Output the (x, y) coordinate of the center of the cell containing the given text.  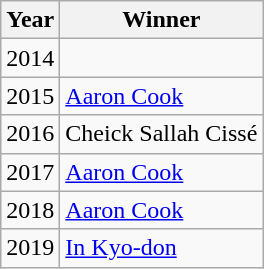
Winner (162, 20)
2017 (30, 172)
2014 (30, 58)
2016 (30, 134)
In Kyo-don (162, 248)
Year (30, 20)
2015 (30, 96)
2019 (30, 248)
2018 (30, 210)
Cheick Sallah Cissé (162, 134)
